Determine the (x, y) coordinate at the center of the cell enclosing the given text.  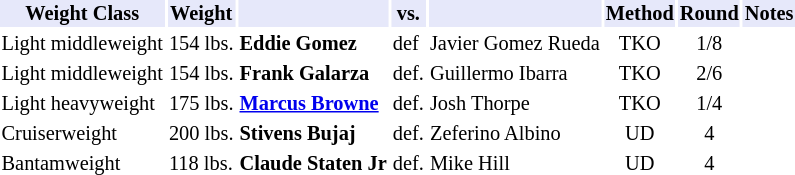
Josh Thorpe (514, 104)
def (408, 44)
Weight Class (82, 14)
Marcus Browne (313, 104)
Method (640, 14)
Light heavyweight (82, 104)
Frank Galarza (313, 74)
4 (709, 134)
1/4 (709, 104)
2/6 (709, 74)
1/8 (709, 44)
Cruiserweight (82, 134)
Eddie Gomez (313, 44)
UD (640, 134)
Notes (769, 14)
Javier Gomez Rueda (514, 44)
Weight (201, 14)
vs. (408, 14)
Zeferino Albino (514, 134)
175 lbs. (201, 104)
Guillermo Ibarra (514, 74)
Stivens Bujaj (313, 134)
Round (709, 14)
200 lbs. (201, 134)
